Provide the (x, y) coordinate of the cell's center where the given text is located.  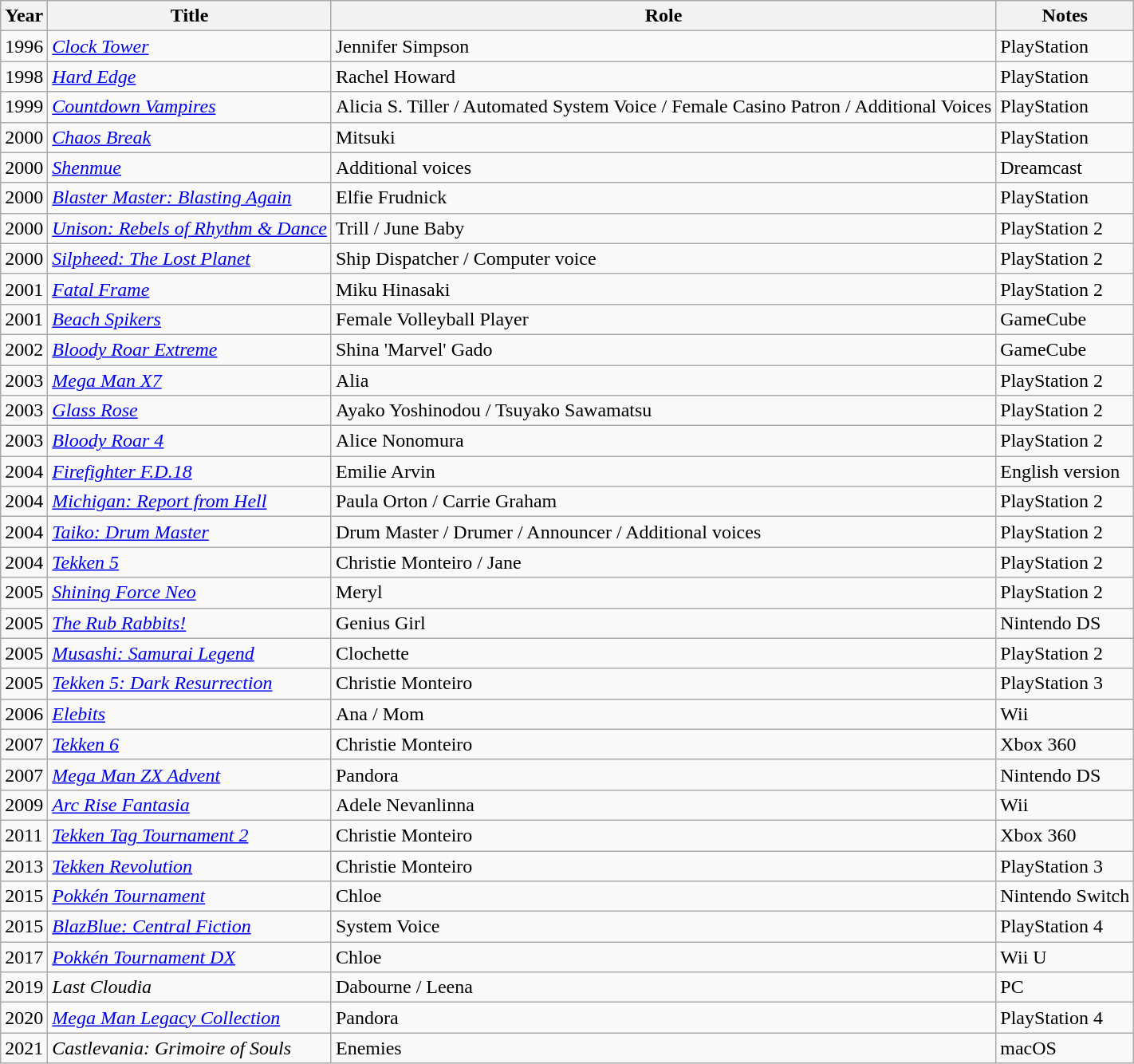
macOS (1065, 1048)
2006 (24, 714)
Castlevania: Grimoire of Souls (190, 1048)
Mega Man X7 (190, 380)
Elfie Frudnick (663, 198)
Hard Edge (190, 77)
Role (663, 16)
Meryl (663, 593)
Michigan: Report from Hell (190, 502)
Tekken 5 (190, 562)
Countdown Vampires (190, 107)
Alicia S. Tiller / Automated System Voice / Female Casino Patron / Additional Voices (663, 107)
Taiko: Drum Master (190, 532)
Emilie Arvin (663, 471)
Shining Force Neo (190, 593)
Shina 'Marvel' Gado (663, 349)
English version (1065, 471)
Ship Dispatcher / Computer voice (663, 258)
Trill / June Baby (663, 228)
1998 (24, 77)
2002 (24, 349)
Tekken Tag Tournament 2 (190, 835)
Unison: Rebels of Rhythm & Dance (190, 228)
Tekken Revolution (190, 865)
Fatal Frame (190, 289)
Paula Orton / Carrie Graham (663, 502)
Alice Nonomura (663, 441)
Enemies (663, 1048)
1996 (24, 46)
Beach Spikers (190, 319)
Clochette (663, 653)
2019 (24, 987)
Bloody Roar Extreme (190, 349)
Arc Rise Fantasia (190, 805)
Rachel Howard (663, 77)
Additional voices (663, 167)
Title (190, 16)
2020 (24, 1018)
2021 (24, 1048)
Alia (663, 380)
1999 (24, 107)
Firefighter F.D.18 (190, 471)
Silpheed: The Lost Planet (190, 258)
Glass Rose (190, 411)
Adele Nevanlinna (663, 805)
Pokkén Tournament DX (190, 957)
Dabourne / Leena (663, 987)
BlazBlue: Central Fiction (190, 927)
PC (1065, 987)
Mega Man Legacy Collection (190, 1018)
Dreamcast (1065, 167)
Musashi: Samurai Legend (190, 653)
Drum Master / Drumer / Announcer / Additional voices (663, 532)
System Voice (663, 927)
Mega Man ZX Advent (190, 774)
Tekken 6 (190, 744)
Chaos Break (190, 137)
Last Cloudia (190, 987)
2011 (24, 835)
Tekken 5: Dark Resurrection (190, 684)
Shenmue (190, 167)
Elebits (190, 714)
Clock Tower (190, 46)
Wii U (1065, 957)
Mitsuki (663, 137)
Nintendo Switch (1065, 897)
Blaster Master: Blasting Again (190, 198)
The Rub Rabbits! (190, 623)
Notes (1065, 16)
Pokkén Tournament (190, 897)
2013 (24, 865)
Ana / Mom (663, 714)
Year (24, 16)
Miku Hinasaki (663, 289)
Female Volleyball Player (663, 319)
2017 (24, 957)
Christie Monteiro / Jane (663, 562)
Bloody Roar 4 (190, 441)
Ayako Yoshinodou / Tsuyako Sawamatsu (663, 411)
Jennifer Simpson (663, 46)
Genius Girl (663, 623)
2009 (24, 805)
